Identify which cell holds the provided text, then report its [x, y] central coordinate. 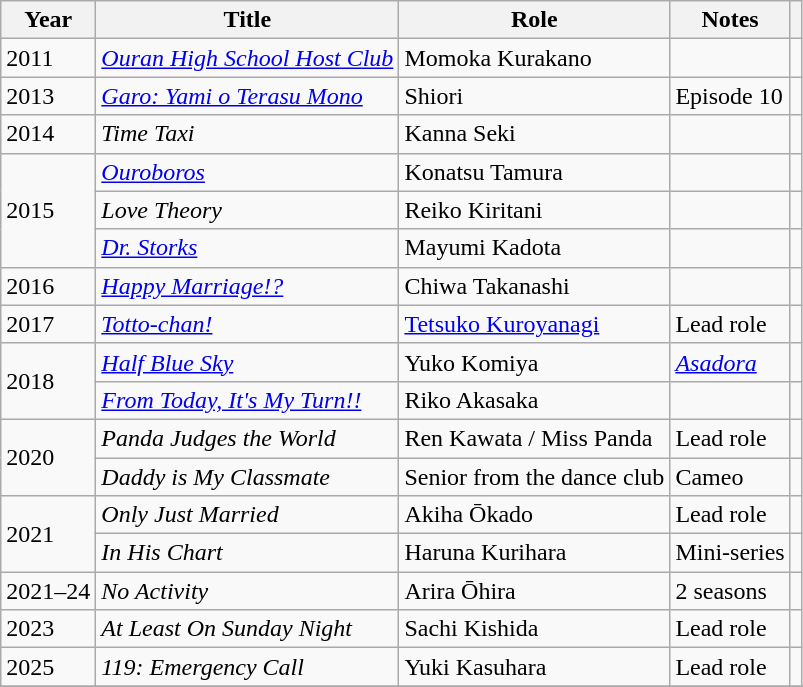
Tetsuko Kuroyanagi [534, 324]
Momoka Kurakano [534, 58]
Love Theory [248, 210]
Chiwa Takanashi [534, 286]
Asadora [730, 362]
Happy Marriage!? [248, 286]
Haruna Kurihara [534, 553]
Yuko Komiya [534, 362]
119: Emergency Call [248, 667]
Only Just Married [248, 515]
2018 [48, 381]
Ouran High School Host Club [248, 58]
At Least On Sunday Night [248, 629]
Akiha Ōkado [534, 515]
Senior from the dance club [534, 477]
Daddy is My Classmate [248, 477]
Sachi Kishida [534, 629]
Shiori [534, 96]
2011 [48, 58]
Ren Kawata / Miss Panda [534, 438]
Episode 10 [730, 96]
2025 [48, 667]
2015 [48, 210]
2016 [48, 286]
2013 [48, 96]
Arira Ōhira [534, 591]
2023 [48, 629]
2 seasons [730, 591]
Mini-series [730, 553]
Konatsu Tamura [534, 172]
Yuki Kasuhara [534, 667]
Half Blue Sky [248, 362]
Dr. Storks [248, 248]
From Today, It's My Turn!! [248, 400]
Riko Akasaka [534, 400]
2017 [48, 324]
2021 [48, 534]
No Activity [248, 591]
Garo: Yami o Terasu Mono [248, 96]
2021–24 [48, 591]
Kanna Seki [534, 134]
Time Taxi [248, 134]
Ouroboros [248, 172]
Year [48, 20]
Title [248, 20]
2014 [48, 134]
Panda Judges the World [248, 438]
Reiko Kiritani [534, 210]
Totto-chan! [248, 324]
Mayumi Kadota [534, 248]
Notes [730, 20]
Role [534, 20]
Cameo [730, 477]
In His Chart [248, 553]
2020 [48, 457]
